Return the (X, Y) coordinate for the center point of the cell that contains the specified text.  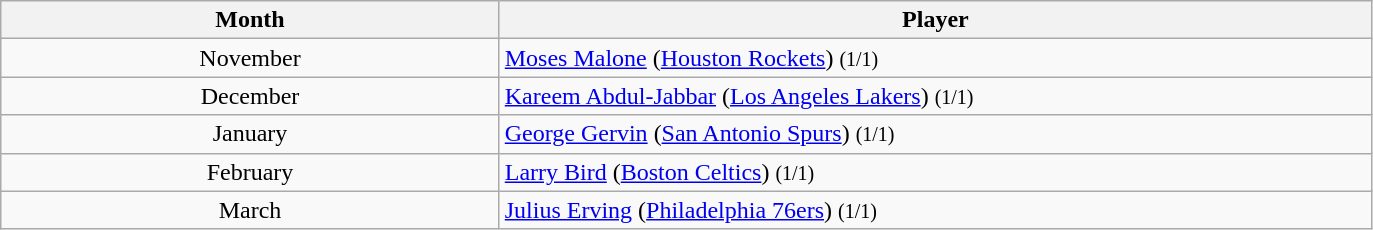
Julius Erving (Philadelphia 76ers) (1/1) (935, 210)
Player (935, 20)
December (250, 96)
Month (250, 20)
January (250, 134)
Moses Malone (Houston Rockets) (1/1) (935, 58)
George Gervin (San Antonio Spurs) (1/1) (935, 134)
Kareem Abdul-Jabbar (Los Angeles Lakers) (1/1) (935, 96)
Larry Bird (Boston Celtics) (1/1) (935, 172)
February (250, 172)
March (250, 210)
November (250, 58)
